Output the (X, Y) coordinate of the center of the cell containing the given text.  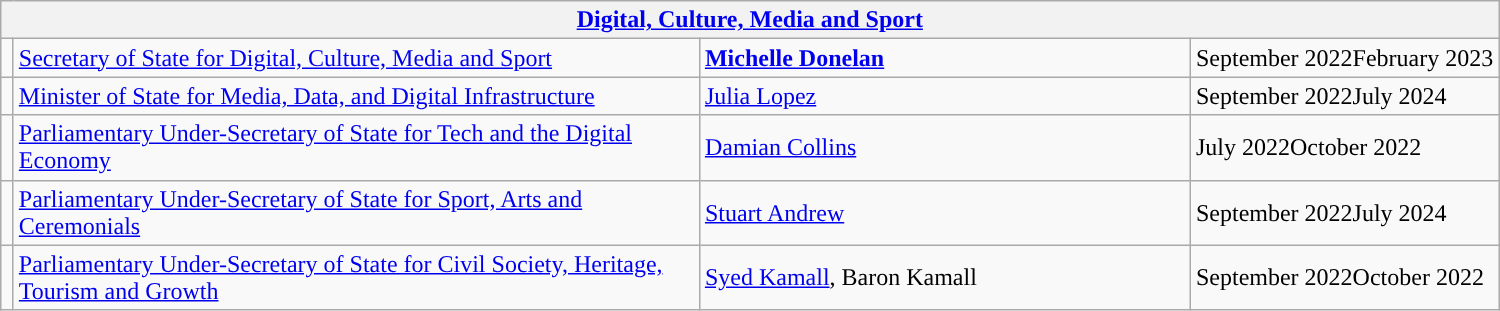
Parliamentary Under-Secretary of State for Tech and the Digital Economy (356, 148)
Stuart Andrew (944, 212)
September 2022October 2022 (1344, 278)
Damian Collins (944, 148)
September 2022February 2023 (1344, 58)
Syed Kamall, Baron Kamall (944, 278)
Julia Lopez (944, 96)
Michelle Donelan (944, 58)
Parliamentary Under-Secretary of State for Sport, Arts and Ceremonials (356, 212)
Digital, Culture, Media and Sport (750, 20)
July 2022October 2022 (1344, 148)
Secretary of State for Digital, Culture, Media and Sport (356, 58)
Parliamentary Under-Secretary of State for Civil Society, Heritage, Tourism and Growth (356, 278)
Minister of State for Media, Data, and Digital Infrastructure (356, 96)
